Identify which cell holds the provided text, then report its (X, Y) central coordinate. 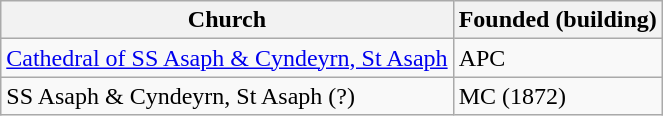
Church (227, 20)
MC (1872) (558, 96)
SS Asaph & Cyndeyrn, St Asaph (?) (227, 96)
Founded (building) (558, 20)
APC (558, 58)
Cathedral of SS Asaph & Cyndeyrn, St Asaph (227, 58)
